Locate the cell with the specified text and output its (x, y) center coordinate. 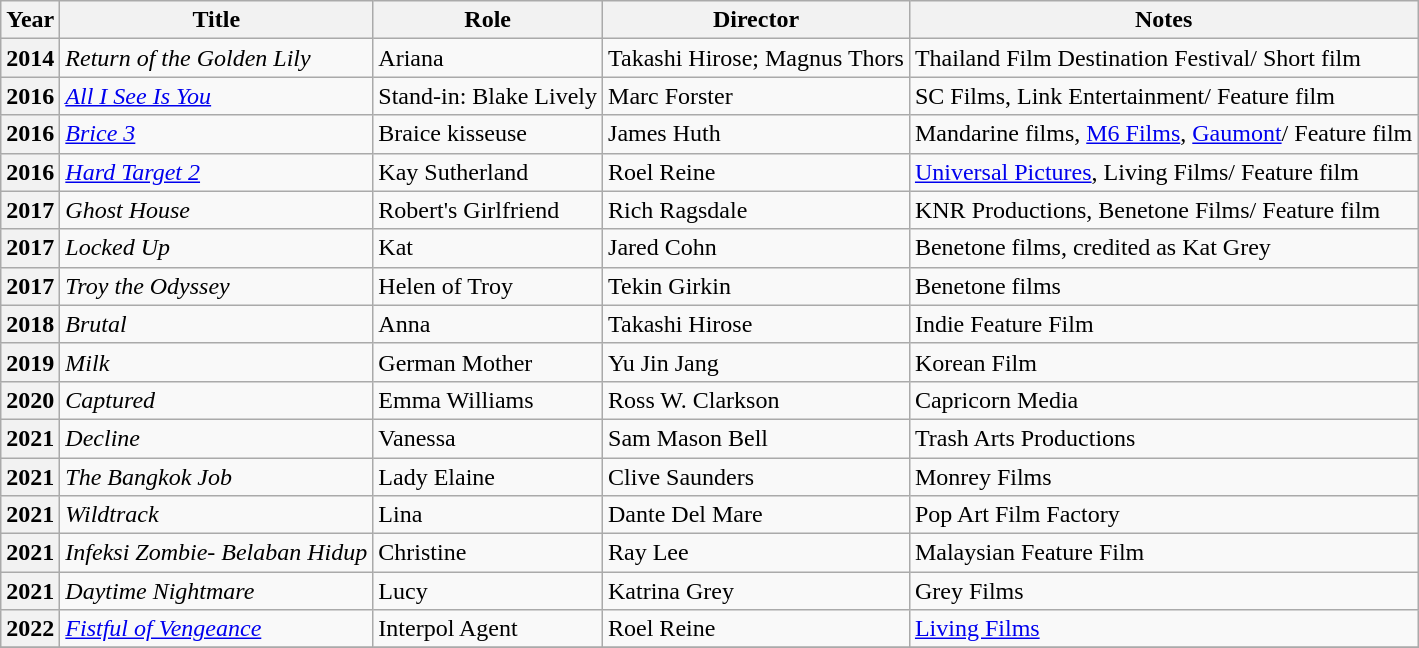
Troy the Odyssey (216, 286)
Trash Arts Productions (1163, 438)
Vanessa (488, 438)
2020 (30, 400)
Role (488, 20)
Year (30, 20)
Thailand Film Destination Festival/ Short film (1163, 58)
Locked Up (216, 248)
Brutal (216, 324)
Director (756, 20)
Lucy (488, 591)
Monrey Films (1163, 477)
KNR Productions, Benetone Films/ Feature film (1163, 210)
Interpol Agent (488, 629)
Daytime Nightmare (216, 591)
Capricorn Media (1163, 400)
Ghost House (216, 210)
Decline (216, 438)
Helen of Troy (488, 286)
Anna (488, 324)
Takashi Hirose (756, 324)
German Mother (488, 362)
Yu Jin Jang (756, 362)
2014 (30, 58)
2022 (30, 629)
Dante Del Mare (756, 515)
Braice kisseuse (488, 134)
2019 (30, 362)
Marc Forster (756, 96)
Benetone films (1163, 286)
Tekin Girkin (756, 286)
Pop Art Film Factory (1163, 515)
Stand-in: Blake Lively (488, 96)
Wildtrack (216, 515)
SC Films, Link Entertainment/ Feature film (1163, 96)
Infeksi Zombie- Belaban Hidup (216, 553)
Ross W. Clarkson (756, 400)
Universal Pictures, Living Films/ Feature film (1163, 172)
All I See Is You (216, 96)
Notes (1163, 20)
Takashi Hirose; Magnus Thors (756, 58)
Return of the Golden Lily (216, 58)
Katrina Grey (756, 591)
Fistful of Vengeance (216, 629)
Sam Mason Bell (756, 438)
Ray Lee (756, 553)
The Bangkok Job (216, 477)
Grey Films (1163, 591)
Mandarine films, M6 Films, Gaumont/ Feature film (1163, 134)
Korean Film (1163, 362)
2018 (30, 324)
Lady Elaine (488, 477)
Kay Sutherland (488, 172)
Captured (216, 400)
Ariana (488, 58)
Malaysian Feature Film (1163, 553)
Title (216, 20)
Robert's Girlfriend (488, 210)
Lina (488, 515)
Clive Saunders (756, 477)
Christine (488, 553)
Milk (216, 362)
Indie Feature Film (1163, 324)
Kat (488, 248)
Benetone films, credited as Kat Grey (1163, 248)
Living Films (1163, 629)
James Huth (756, 134)
Rich Ragsdale (756, 210)
Hard Target 2 (216, 172)
Emma Williams (488, 400)
Jared Cohn (756, 248)
Brice 3 (216, 134)
